Capture the cell that displays the provided text and extract its (x, y) central coordinate. 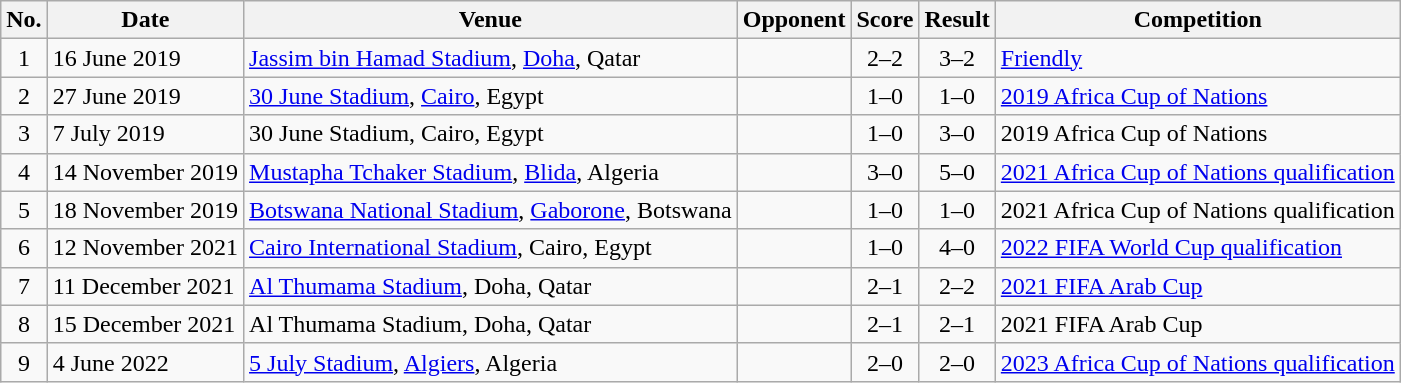
6 (24, 248)
Result (957, 20)
3 (24, 134)
7 (24, 286)
Mustapha Tchaker Stadium, Blida, Algeria (491, 172)
8 (24, 324)
4–0 (957, 248)
16 June 2019 (145, 58)
Score (885, 20)
3–2 (957, 58)
Competition (1198, 20)
9 (24, 362)
Venue (491, 20)
2023 Africa Cup of Nations qualification (1198, 362)
7 July 2019 (145, 134)
Cairo International Stadium, Cairo, Egypt (491, 248)
Botswana National Stadium, Gaborone, Botswana (491, 210)
5 July Stadium, Algiers, Algeria (491, 362)
11 December 2021 (145, 286)
No. (24, 20)
5–0 (957, 172)
Friendly (1198, 58)
4 June 2022 (145, 362)
1 (24, 58)
Jassim bin Hamad Stadium, Doha, Qatar (491, 58)
4 (24, 172)
2 (24, 96)
Date (145, 20)
12 November 2021 (145, 248)
14 November 2019 (145, 172)
5 (24, 210)
2022 FIFA World Cup qualification (1198, 248)
15 December 2021 (145, 324)
18 November 2019 (145, 210)
27 June 2019 (145, 96)
Opponent (794, 20)
